Determine the (x, y) coordinate at the center of the cell enclosing the given text.  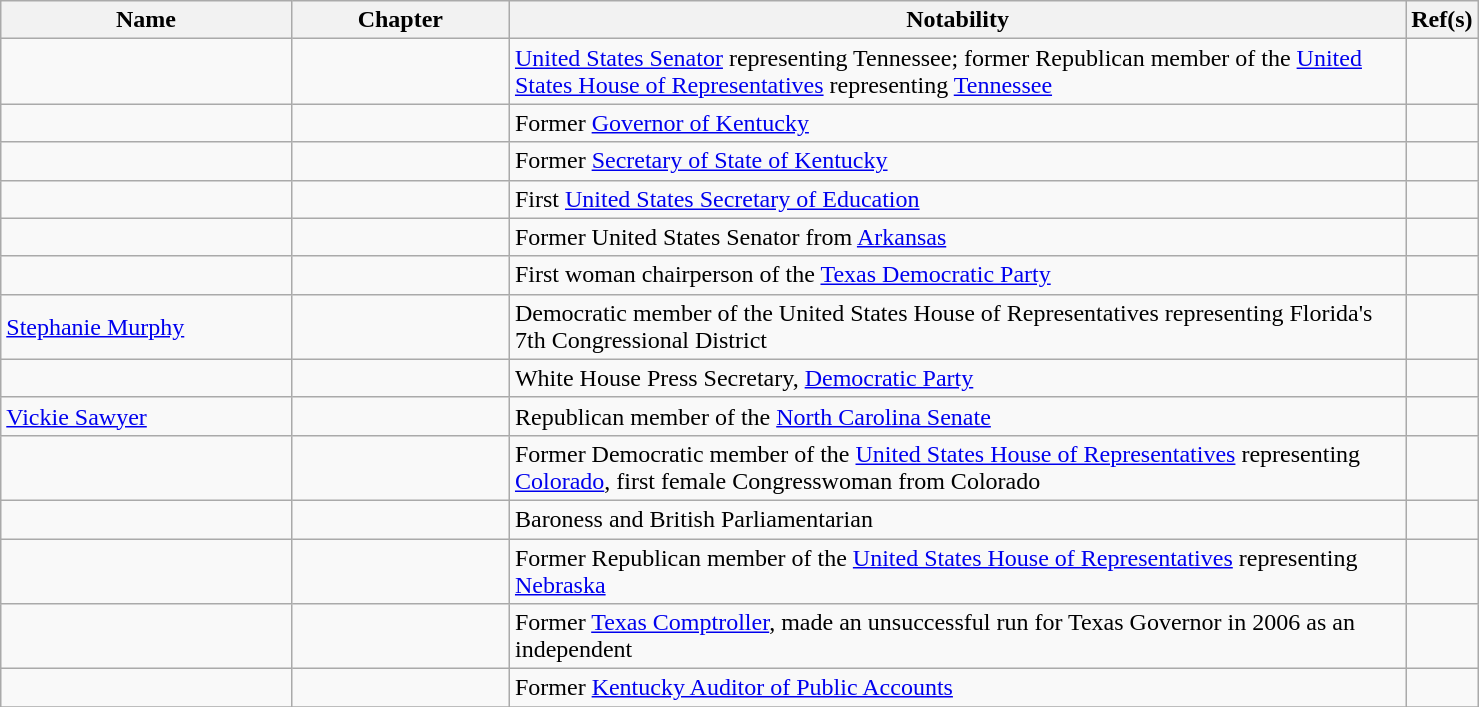
Former Texas Comptroller, made an unsuccessful run for Texas Governor in 2006 as an independent (957, 636)
Former Governor of Kentucky (957, 123)
Vickie Sawyer (146, 416)
United States Senator representing Tennessee; former Republican member of the United States House of Representatives representing Tennessee (957, 72)
White House Press Secretary, Democratic Party (957, 378)
First United States Secretary of Education (957, 199)
Democratic member of the United States House of Representatives representing Florida's 7th Congressional District (957, 326)
Chapter (400, 20)
First woman chairperson of the Texas Democratic Party (957, 275)
Notability (957, 20)
Stephanie Murphy (146, 326)
Former Secretary of State of Kentucky (957, 161)
Ref(s) (1442, 20)
Republican member of the North Carolina Senate (957, 416)
Former Republican member of the United States House of Representatives representing Nebraska (957, 570)
Former Democratic member of the United States House of Representatives representing Colorado, first female Congresswoman from Colorado (957, 468)
Baroness and British Parliamentarian (957, 519)
Former Kentucky Auditor of Public Accounts (957, 688)
Former United States Senator from Arkansas (957, 237)
Name (146, 20)
